Locate the cell with the specified text and output its [X, Y] center coordinate. 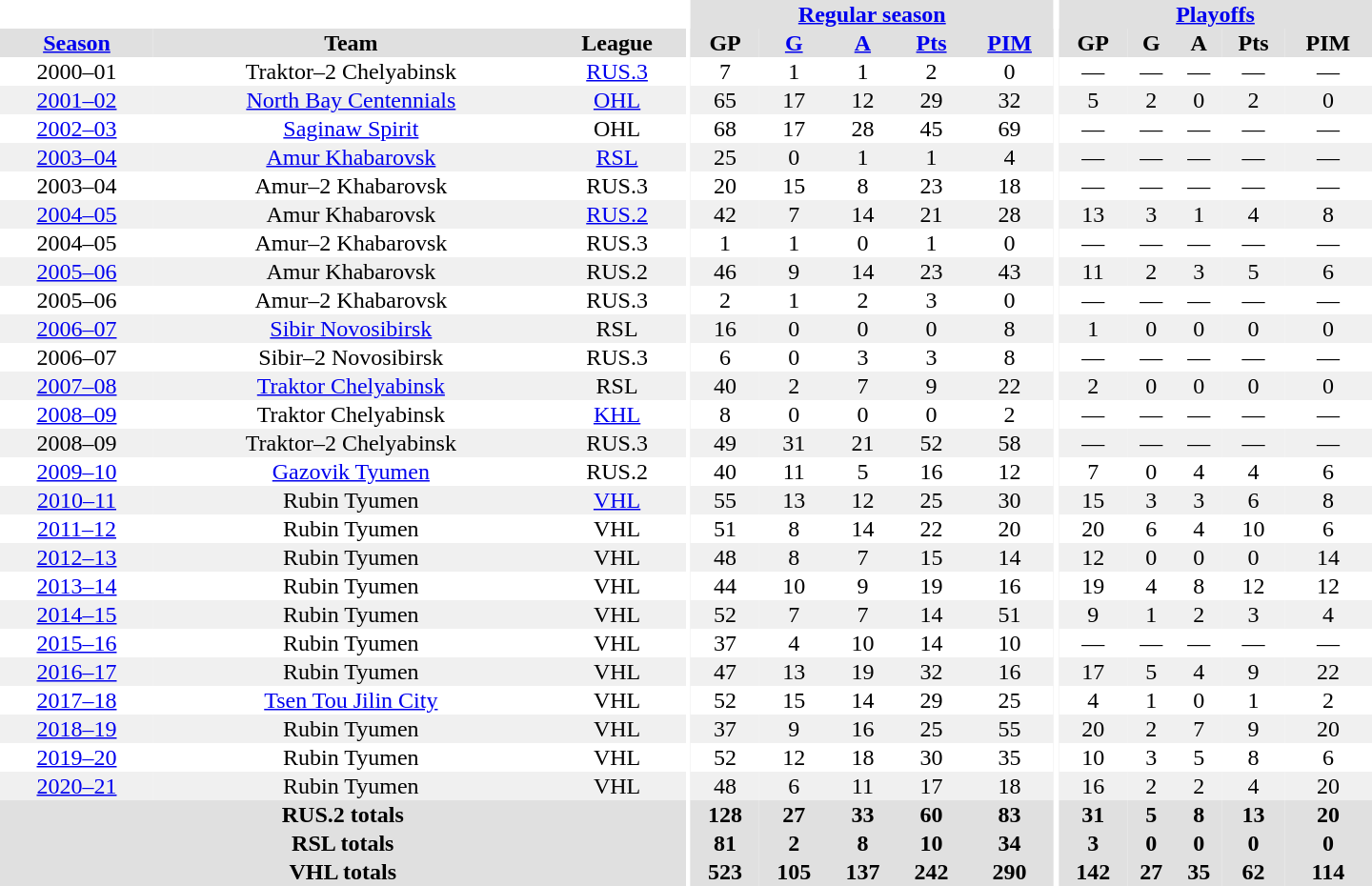
2018–19 [76, 729]
2012–13 [76, 557]
Gazovik Tyumen [351, 472]
47 [725, 672]
2000–01 [76, 71]
49 [725, 443]
League [617, 43]
2007–08 [76, 386]
2001–02 [76, 100]
43 [1010, 272]
KHL [617, 414]
2009–10 [76, 472]
105 [794, 872]
60 [931, 815]
142 [1093, 872]
2017–18 [76, 700]
Sibir–2 Novosibirsk [351, 357]
34 [1010, 843]
81 [725, 843]
Sibir Novosibirsk [351, 329]
2020–21 [76, 786]
2016–17 [76, 672]
2014–15 [76, 614]
2011–12 [76, 529]
290 [1010, 872]
68 [725, 129]
RUS.2 totals [343, 815]
62 [1254, 872]
83 [1010, 815]
North Bay Centennials [351, 100]
2013–14 [76, 586]
114 [1328, 872]
33 [862, 815]
523 [725, 872]
Tsen Tou Jilin City [351, 700]
VHL totals [343, 872]
42 [725, 214]
Regular season [873, 14]
2002–03 [76, 129]
44 [725, 586]
242 [931, 872]
137 [862, 872]
69 [1010, 129]
Season [76, 43]
128 [725, 815]
RSL totals [343, 843]
46 [725, 272]
Saginaw Spirit [351, 129]
Playoffs [1216, 14]
2015–16 [76, 643]
2010–11 [76, 500]
58 [1010, 443]
Team [351, 43]
65 [725, 100]
2019–20 [76, 757]
45 [931, 129]
